Pinpoint the cell where the given text exists, returning its [X, Y] midpoint coordinate. 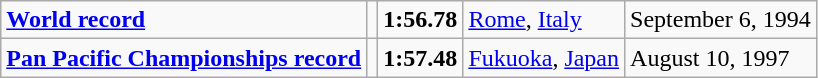
World record [184, 20]
August 10, 1997 [721, 58]
1:56.78 [420, 20]
September 6, 1994 [721, 20]
Rome, Italy [544, 20]
Pan Pacific Championships record [184, 58]
1:57.48 [420, 58]
Fukuoka, Japan [544, 58]
